Find where the given text appears and provide that cell's center as [x, y] coordinate. 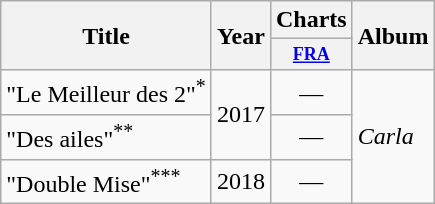
"Des ailes"** [106, 138]
Charts [311, 20]
"Le Meilleur des 2"* [106, 92]
FRA [311, 54]
Title [106, 36]
Year [240, 36]
Carla [393, 137]
"Double Mise"*** [106, 182]
Album [393, 36]
2018 [240, 182]
2017 [240, 114]
